Detect which cell encompasses the target text, then output its (x, y) center coordinate. 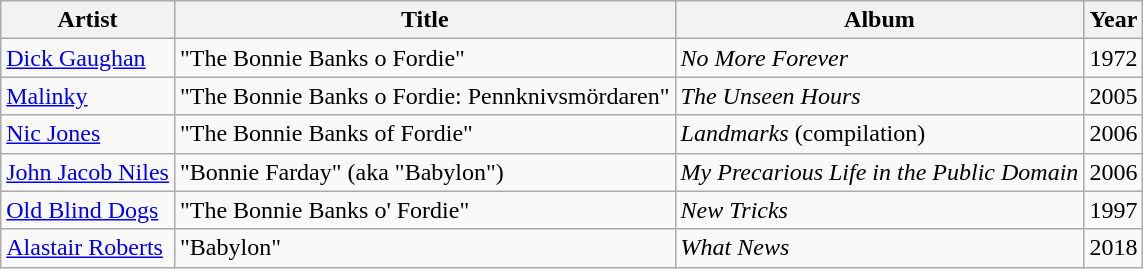
Dick Gaughan (88, 58)
Album (880, 20)
Year (1114, 20)
Malinky (88, 96)
"Babylon" (424, 248)
2018 (1114, 248)
John Jacob Niles (88, 172)
The Unseen Hours (880, 96)
2005 (1114, 96)
1997 (1114, 210)
Alastair Roberts (88, 248)
Title (424, 20)
Landmarks (compilation) (880, 134)
"The Bonnie Banks o Fordie: Pennknivsmördaren" (424, 96)
Nic Jones (88, 134)
"The Bonnie Banks o' Fordie" (424, 210)
Old Blind Dogs (88, 210)
New Tricks (880, 210)
"Bonnie Farday" (aka "Babylon") (424, 172)
"The Bonnie Banks of Fordie" (424, 134)
Artist (88, 20)
"The Bonnie Banks o Fordie" (424, 58)
My Precarious Life in the Public Domain (880, 172)
1972 (1114, 58)
What News (880, 248)
No More Forever (880, 58)
